Capture the cell that displays the provided text and extract its (X, Y) central coordinate. 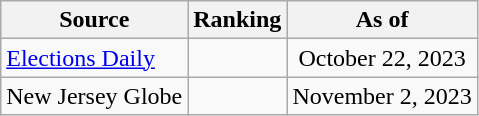
Source (94, 20)
October 22, 2023 (382, 58)
November 2, 2023 (382, 96)
As of (382, 20)
New Jersey Globe (94, 96)
Ranking (238, 20)
Elections Daily (94, 58)
